Output the (X, Y) coordinate of the center of the cell containing the given text.  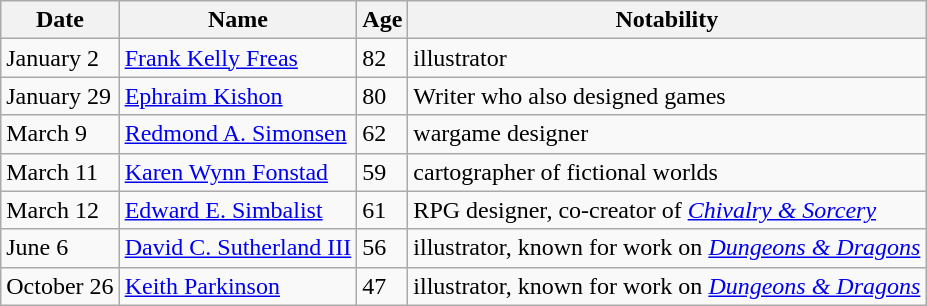
Writer who also designed games (667, 96)
61 (382, 210)
March 12 (60, 210)
62 (382, 134)
Name (238, 20)
illustrator (667, 58)
RPG designer, co-creator of Chivalry & Sorcery (667, 210)
56 (382, 248)
wargame designer (667, 134)
David C. Sutherland III (238, 248)
Edward E. Simbalist (238, 210)
Ephraim Kishon (238, 96)
Karen Wynn Fonstad (238, 172)
Date (60, 20)
January 29 (60, 96)
January 2 (60, 58)
Keith Parkinson (238, 286)
March 11 (60, 172)
47 (382, 286)
59 (382, 172)
June 6 (60, 248)
82 (382, 58)
Frank Kelly Freas (238, 58)
Redmond A. Simonsen (238, 134)
Notability (667, 20)
80 (382, 96)
Age (382, 20)
October 26 (60, 286)
March 9 (60, 134)
cartographer of fictional worlds (667, 172)
